Find where the given text appears and provide that cell's center as [x, y] coordinate. 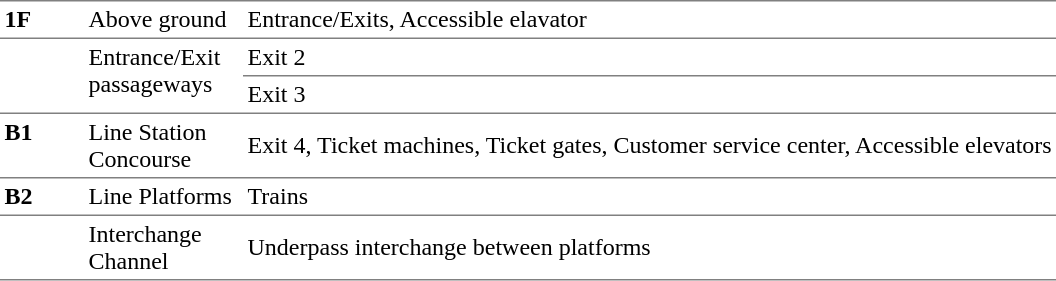
Line Station Concourse [164, 146]
Above ground [164, 20]
B2 [42, 197]
1F [42, 20]
Interchange Channel [164, 248]
Entrance/Exit passageways [164, 76]
Entrance/Exits, Accessible elavator [510, 20]
Underpass interchange between platforms [650, 248]
Exit 3 [650, 95]
Trains [650, 197]
Exit 4, Ticket machines, Ticket gates, Customer service center, Accessible elevators [650, 146]
Exit 2 [650, 58]
B1 [42, 146]
Line Platforms [164, 197]
